Provide the (X, Y) coordinate of the cell's center where the given text is located.  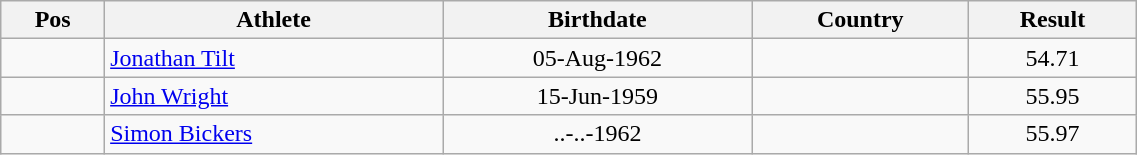
..-..-1962 (597, 134)
05-Aug-1962 (597, 58)
Athlete (274, 20)
15-Jun-1959 (597, 96)
Jonathan Tilt (274, 58)
John Wright (274, 96)
54.71 (1052, 58)
Simon Bickers (274, 134)
Result (1052, 20)
Birthdate (597, 20)
Pos (53, 20)
55.95 (1052, 96)
Country (860, 20)
55.97 (1052, 134)
